Provide the [x, y] coordinate of the cell's center where the given text is located.  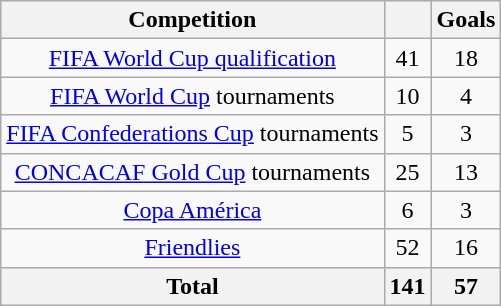
25 [408, 172]
10 [408, 96]
Copa América [192, 210]
57 [466, 286]
Goals [466, 20]
FIFA World Cup tournaments [192, 96]
6 [408, 210]
141 [408, 286]
CONCACAF Gold Cup tournaments [192, 172]
FIFA World Cup qualification [192, 58]
Competition [192, 20]
Friendlies [192, 248]
4 [466, 96]
52 [408, 248]
13 [466, 172]
16 [466, 248]
Total [192, 286]
41 [408, 58]
5 [408, 134]
FIFA Confederations Cup tournaments [192, 134]
18 [466, 58]
